Capture the cell that displays the provided text and extract its (x, y) central coordinate. 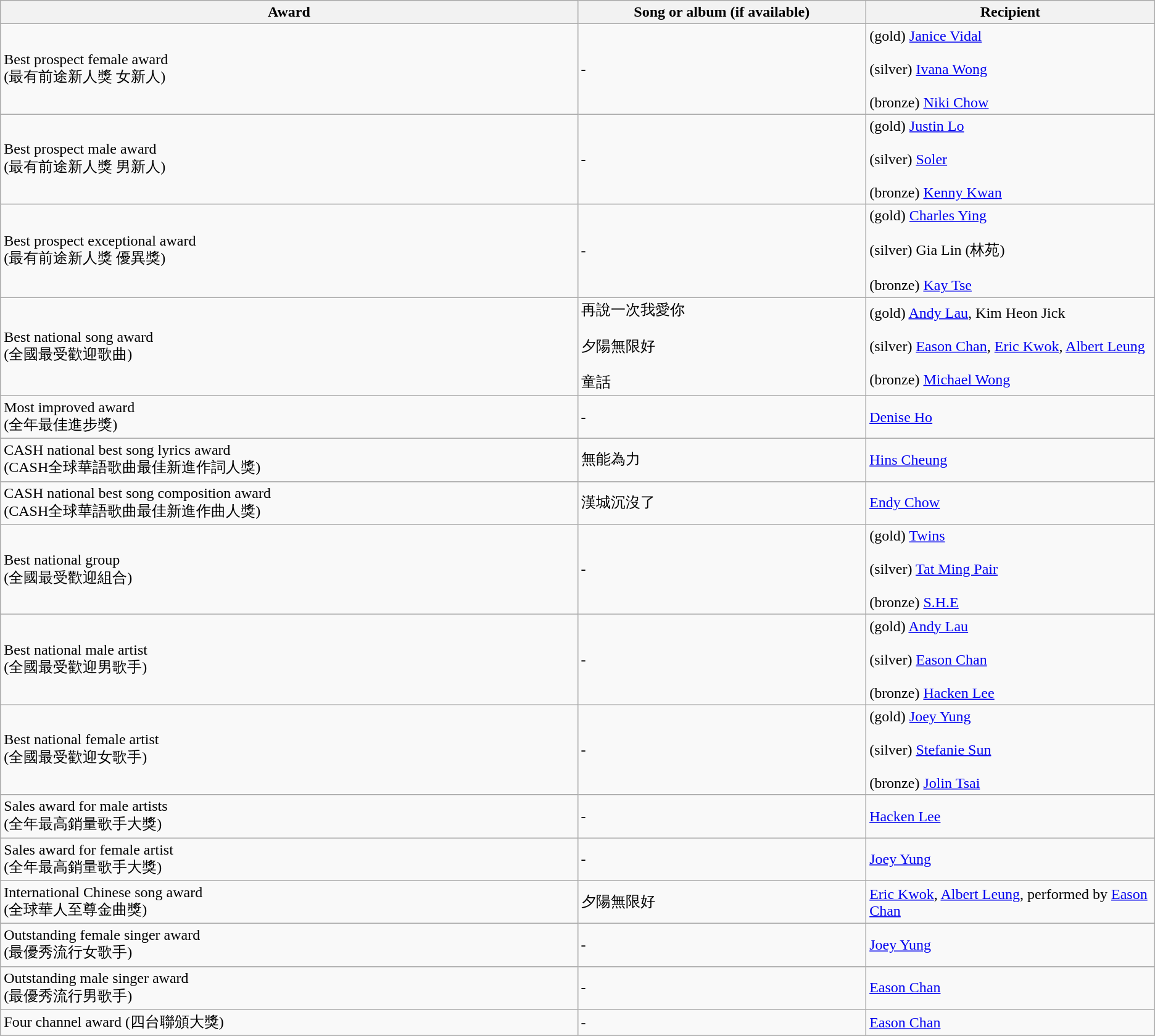
(gold) Charles Ying(silver) Gia Lin (林苑)(bronze) Kay Tse (1011, 251)
Best national song award(全國最受歡迎歌曲) (289, 347)
Hacken Lee (1011, 816)
Best prospect exceptional award(最有前途新人獎 優異獎) (289, 251)
夕陽無限好 (722, 902)
Best prospect female award(最有前途新人獎 女新人) (289, 69)
(gold) Janice Vidal(silver) Ivana Wong(bronze) Niki Chow (1011, 69)
Sales award for male artists(全年最高銷量歌手大獎) (289, 816)
再說一次我愛你夕陽無限好童話 (722, 347)
Best national male artist(全國最受歡迎男歌手) (289, 660)
(gold) Joey Yung(silver) Stefanie Sun(bronze) Jolin Tsai (1011, 750)
無能為力 (722, 460)
Outstanding female singer award(最優秀流行女歌手) (289, 945)
Four channel award (四台聯頒大獎) (289, 1023)
Best national female artist(全國最受歡迎女歌手) (289, 750)
Outstanding male singer award(最優秀流行男歌手) (289, 988)
(gold) Justin Lo(silver) Soler(bronze) Kenny Kwan (1011, 159)
CASH national best song composition award(CASH全球華語歌曲最佳新進作曲人獎) (289, 503)
Award (289, 12)
漢城沉沒了 (722, 503)
Sales award for female artist(全年最高銷量歌手大獎) (289, 860)
International Chinese song award(全球華人至尊金曲獎) (289, 902)
Denise Ho (1011, 417)
Eric Kwok, Albert Leung, performed by Eason Chan (1011, 902)
Song or album (if available) (722, 12)
Best national group(全國最受歡迎組合) (289, 570)
(gold) Andy Lau, Kim Heon Jick(silver) Eason Chan, Eric Kwok, Albert Leung(bronze) Michael Wong (1011, 347)
(gold) Twins(silver) Tat Ming Pair(bronze) S.H.E (1011, 570)
Most improved award(全年最佳進步獎) (289, 417)
Hins Cheung (1011, 460)
Recipient (1011, 12)
Endy Chow (1011, 503)
CASH national best song lyrics award(CASH全球華語歌曲最佳新進作詞人獎) (289, 460)
Best prospect male award(最有前途新人獎 男新人) (289, 159)
(gold) Andy Lau(silver) Eason Chan(bronze) Hacken Lee (1011, 660)
